Find where the given text appears and provide that cell's center as (x, y) coordinate. 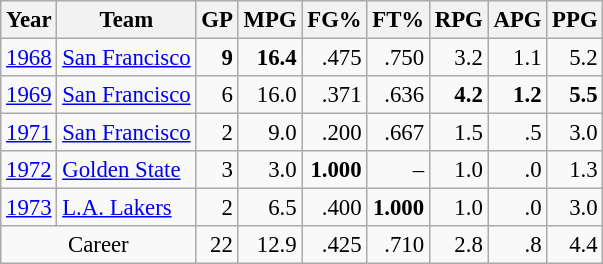
.5 (518, 133)
L.A. Lakers (126, 208)
1969 (29, 95)
.750 (398, 58)
.371 (334, 95)
.8 (518, 245)
.710 (398, 245)
FT% (398, 20)
GP (217, 20)
2.8 (458, 245)
9.0 (270, 133)
4.2 (458, 95)
FG% (334, 20)
6.5 (270, 208)
16.4 (270, 58)
MPG (270, 20)
APG (518, 20)
4.4 (575, 245)
3.2 (458, 58)
9 (217, 58)
.475 (334, 58)
1968 (29, 58)
1971 (29, 133)
RPG (458, 20)
1.1 (518, 58)
6 (217, 95)
1.2 (518, 95)
.200 (334, 133)
– (398, 170)
3 (217, 170)
Golden State (126, 170)
1.3 (575, 170)
1.5 (458, 133)
5.5 (575, 95)
Team (126, 20)
Year (29, 20)
.425 (334, 245)
12.9 (270, 245)
16.0 (270, 95)
.636 (398, 95)
.400 (334, 208)
1972 (29, 170)
Career (98, 245)
1973 (29, 208)
PPG (575, 20)
5.2 (575, 58)
.667 (398, 133)
22 (217, 245)
